Output the (X, Y) coordinate of the center of the cell containing the given text.  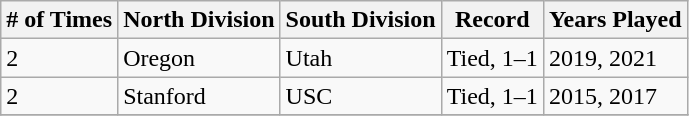
Stanford (199, 96)
2015, 2017 (615, 96)
North Division (199, 20)
Oregon (199, 58)
Years Played (615, 20)
2019, 2021 (615, 58)
Utah (360, 58)
South Division (360, 20)
Record (492, 20)
USC (360, 96)
# of Times (60, 20)
